Pinpoint the cell where the given text exists, returning its [X, Y] midpoint coordinate. 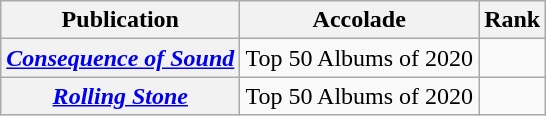
Publication [120, 20]
Rank [512, 20]
Consequence of Sound [120, 58]
Rolling Stone [120, 96]
Accolade [360, 20]
